Pinpoint the cell where the given text exists, returning its [X, Y] midpoint coordinate. 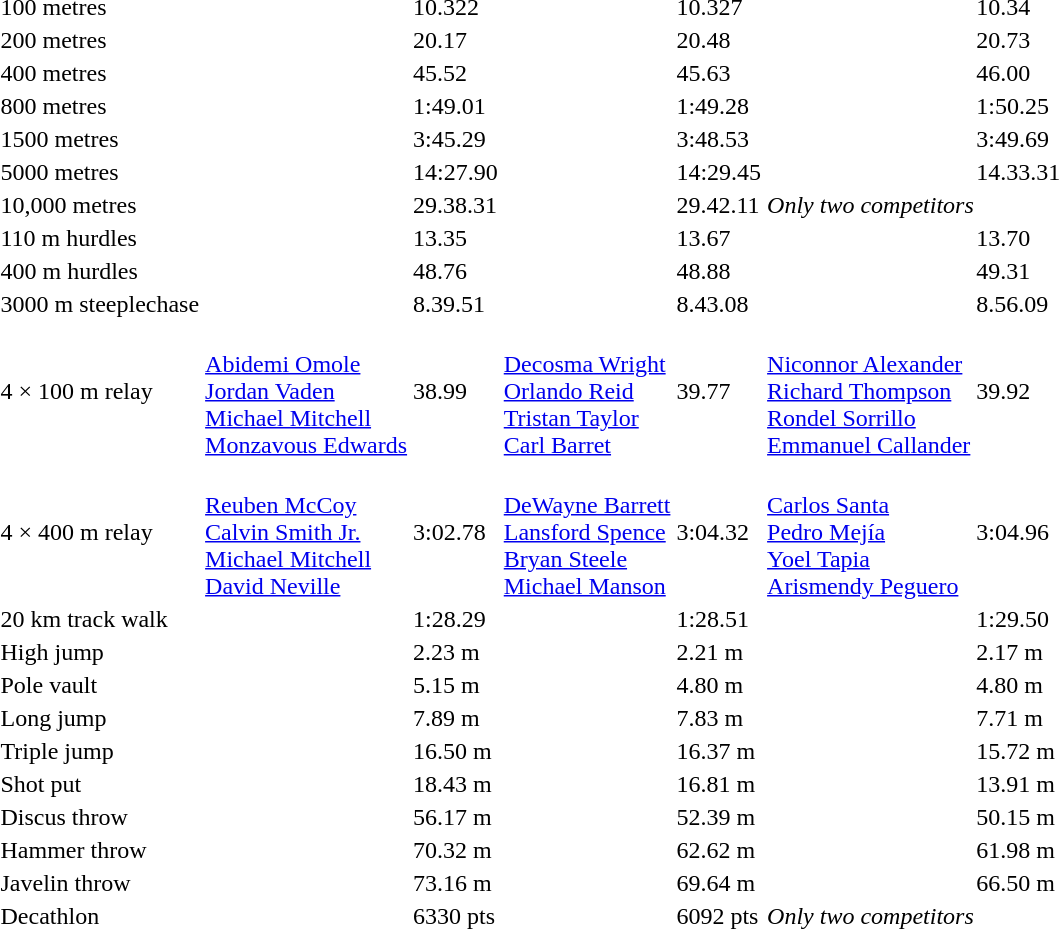
16.37 m [719, 751]
DeWayne BarrettLansford SpenceBryan SteeleMichael Manson [587, 532]
14:27.90 [456, 172]
13.35 [456, 238]
70.32 m [456, 850]
73.16 m [456, 883]
20.48 [719, 40]
39.77 [719, 391]
29.42.11 [719, 205]
7.89 m [456, 718]
38.99 [456, 391]
5.15 m [456, 685]
2.21 m [719, 652]
3:48.53 [719, 139]
Reuben McCoyCalvin Smith Jr.Michael MitchellDavid Neville [306, 532]
1:28.51 [719, 619]
45.52 [456, 73]
1:49.01 [456, 106]
20.17 [456, 40]
Carlos SantaPedro MejíaYoel TapiaArismendy Peguero [869, 532]
13.67 [719, 238]
62.62 m [719, 850]
52.39 m [719, 817]
16.81 m [719, 784]
3:04.32 [719, 532]
1:28.29 [456, 619]
3:02.78 [456, 532]
48.88 [719, 271]
4.80 m [719, 685]
56.17 m [456, 817]
29.38.31 [456, 205]
18.43 m [456, 784]
14:29.45 [719, 172]
3:45.29 [456, 139]
Abidemi OmoleJordan VadenMichael MitchellMonzavous Edwards [306, 391]
2.23 m [456, 652]
45.63 [719, 73]
48.76 [456, 271]
Niconnor AlexanderRichard ThompsonRondel SorrilloEmmanuel Callander [869, 391]
69.64 m [719, 883]
Decosma WrightOrlando ReidTristan TaylorCarl Barret [587, 391]
16.50 m [456, 751]
7.83 m [719, 718]
8.39.51 [456, 304]
1:49.28 [719, 106]
8.43.08 [719, 304]
